Pinpoint the cell where the given text exists, returning its (X, Y) midpoint coordinate. 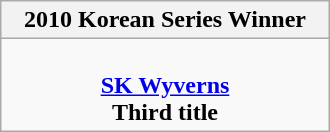
2010 Korean Series Winner (165, 20)
SK WyvernsThird title (165, 85)
